Search for the cell housing the specified text and yield its [x, y] center coordinate. 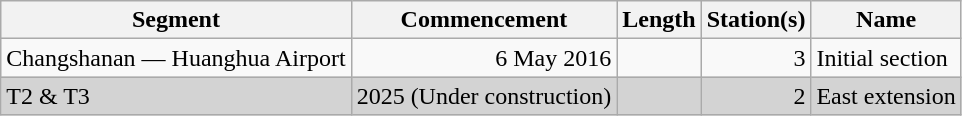
Initial section [886, 58]
2025 (Under construction) [484, 96]
Length [659, 20]
T2 & T3 [176, 96]
East extension [886, 96]
2 [756, 96]
Station(s) [756, 20]
3 [756, 58]
Segment [176, 20]
Changshanan — Huanghua Airport [176, 58]
Name [886, 20]
Commencement [484, 20]
6 May 2016 [484, 58]
